Pinpoint the cell where the given text exists, returning its [X, Y] midpoint coordinate. 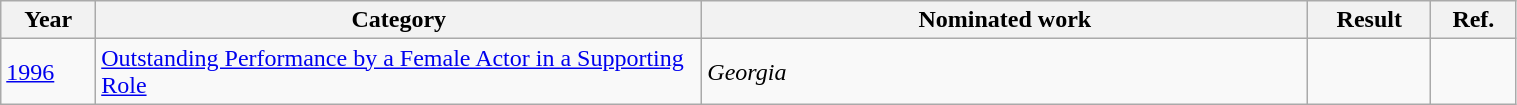
Year [48, 20]
Result [1370, 20]
Georgia [1005, 72]
1996 [48, 72]
Outstanding Performance by a Female Actor in a Supporting Role [399, 72]
Category [399, 20]
Nominated work [1005, 20]
Ref. [1474, 20]
